Capture the cell that displays the provided text and extract its (X, Y) central coordinate. 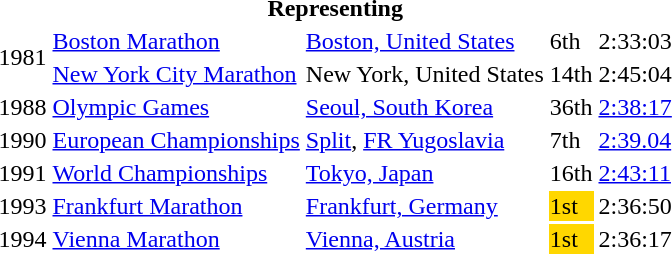
Boston Marathon (176, 41)
Seoul, South Korea (424, 107)
Vienna, Austria (424, 239)
Tokyo, Japan (424, 173)
Vienna Marathon (176, 239)
16th (571, 173)
Split, FR Yugoslavia (424, 140)
World Championships (176, 173)
Frankfurt Marathon (176, 206)
New York, United States (424, 74)
7th (571, 140)
6th (571, 41)
Boston, United States (424, 41)
Frankfurt, Germany (424, 206)
14th (571, 74)
Olympic Games (176, 107)
36th (571, 107)
New York City Marathon (176, 74)
European Championships (176, 140)
